Search for the cell housing the specified text and yield its [X, Y] center coordinate. 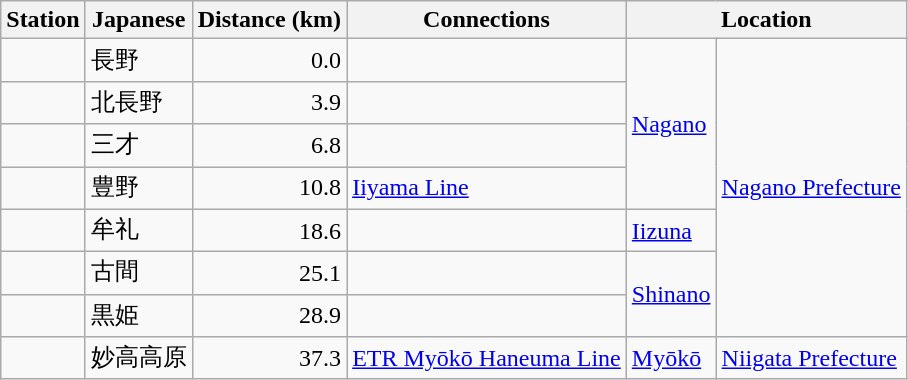
0.0 [269, 60]
Location [766, 20]
Shinano [671, 294]
Station [43, 20]
妙高高原 [138, 358]
豊野 [138, 188]
三才 [138, 146]
25.1 [269, 274]
北長野 [138, 102]
Niigata Prefecture [811, 358]
長野 [138, 60]
Nagano [671, 124]
Myōkō [671, 358]
Japanese [138, 20]
6.8 [269, 146]
Iiyama Line [487, 188]
Iizuna [671, 230]
牟礼 [138, 230]
37.3 [269, 358]
3.9 [269, 102]
Distance (km) [269, 20]
黒姫 [138, 316]
28.9 [269, 316]
10.8 [269, 188]
Connections [487, 20]
Nagano Prefecture [811, 188]
18.6 [269, 230]
古間 [138, 274]
ETR Myōkō Haneuma Line [487, 358]
